Capture the cell that displays the provided text and extract its (x, y) central coordinate. 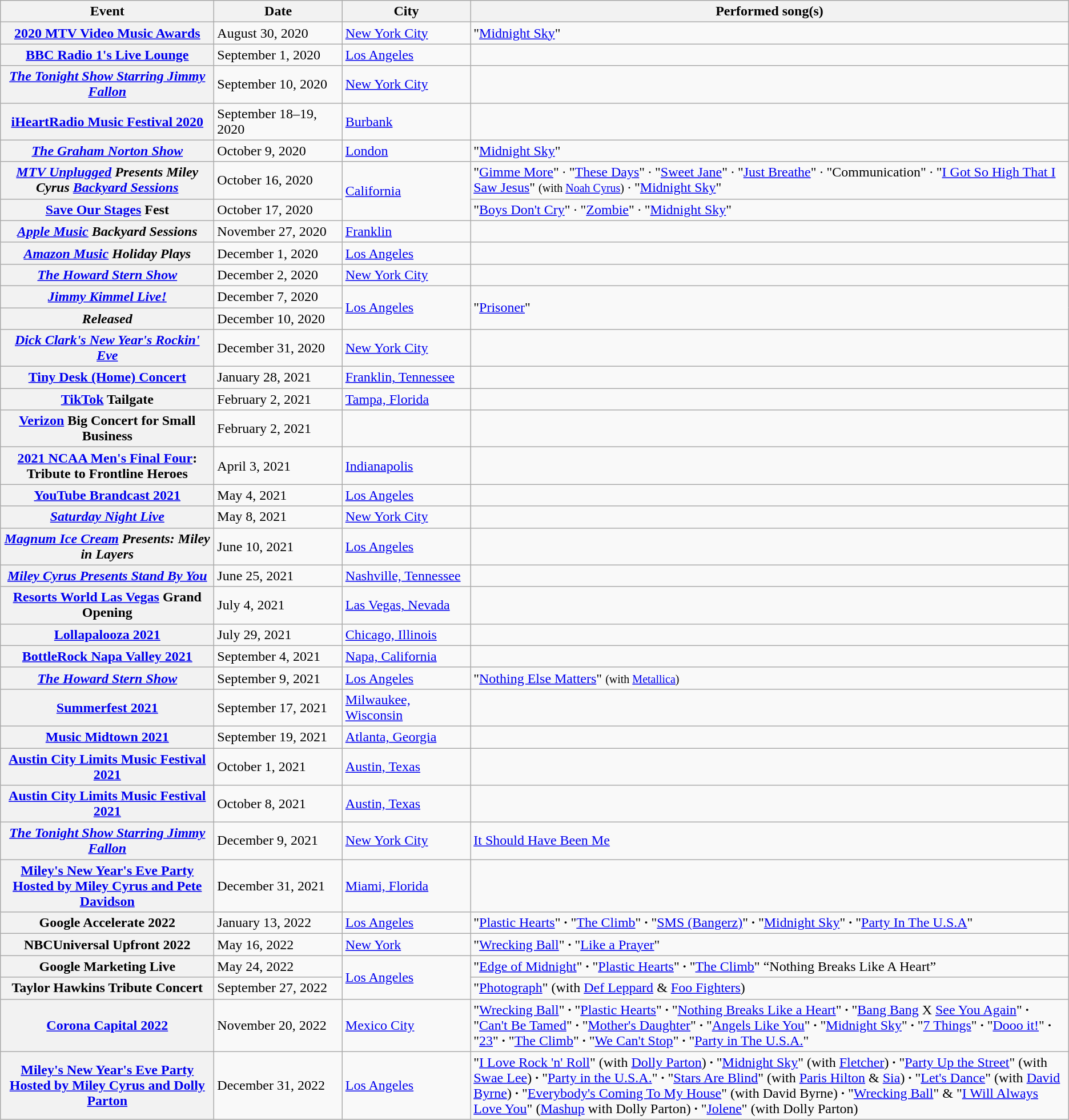
October 8, 2021 (278, 804)
Miami, Florida (406, 886)
MTV Unplugged Presents Miley Cyrus Backyard Sessions (107, 180)
"Edge of Midnight" · "Plastic Hearts" · "The Climb" “Nothing Breaks Like A Heart” (770, 966)
"Plastic Hearts" · "The Climb" · "SMS (Bangerz)" · "Midnight Sky" · "Party In The U.S.A" (770, 923)
July 4, 2021 (278, 605)
June 10, 2021 (278, 546)
2020 MTV Video Music Awards (107, 33)
Event (107, 11)
New York (406, 945)
Dick Clark's New Year's Rockin' Eve (107, 348)
BottleRock Napa Valley 2021 (107, 656)
London (406, 151)
City (406, 11)
Chicago, Illinois (406, 635)
September 10, 2020 (278, 85)
"Photograph" (with Def Leppard & Foo Fighters) (770, 988)
TikTok Tailgate (107, 399)
Miley Cyrus Presents Stand By You (107, 576)
"Gimme More" · "These Days" · "Sweet Jane" · "Just Breathe" · "Communication" · "I Got So High That I Saw Jesus" (with Noah Cyrus) · "Midnight Sky" (770, 180)
Napa, California (406, 656)
Magnum Ice Cream Presents: Miley in Layers (107, 546)
October 9, 2020 (278, 151)
October 16, 2020 (278, 180)
Music Midtown 2021 (107, 737)
December 10, 2020 (278, 318)
November 27, 2020 (278, 231)
Date (278, 11)
December 9, 2021 (278, 841)
Milwaukee, Wisconsin (406, 707)
Atlanta, Georgia (406, 737)
Miley's New Year's Eve Party Hosted by Miley Cyrus and Dolly Parton (107, 1085)
BBC Radio 1's Live Lounge (107, 55)
Google Accelerate 2022 (107, 923)
Tampa, Florida (406, 399)
May 24, 2022 (278, 966)
December 2, 2020 (278, 275)
September 9, 2021 (278, 678)
Tiny Desk (Home) Concert (107, 378)
Save Our Stages Fest (107, 210)
Performed song(s) (770, 11)
May 16, 2022 (278, 945)
"Nothing Else Matters" (with Metallica) (770, 678)
Verizon Big Concert for Small Business (107, 428)
September 17, 2021 (278, 707)
NBCUniversal Upfront 2022 (107, 945)
Amazon Music Holiday Plays (107, 253)
The Graham Norton Show (107, 151)
January 28, 2021 (278, 378)
September 19, 2021 (278, 737)
Nashville, Tennessee (406, 576)
"Prisoner" (770, 307)
Indianapolis (406, 466)
August 30, 2020 (278, 33)
September 1, 2020 (278, 55)
June 25, 2021 (278, 576)
Google Marketing Live (107, 966)
Franklin, Tennessee (406, 378)
December 7, 2020 (278, 296)
It Should Have Been Me (770, 841)
Summerfest 2021 (107, 707)
Burbank (406, 121)
iHeartRadio Music Festival 2020 (107, 121)
Corona Capital 2022 (107, 1025)
Resorts World Las Vegas Grand Opening (107, 605)
December 31, 2021 (278, 886)
California (406, 191)
"Wrecking Ball" · "Like a Prayer" (770, 945)
January 13, 2022 (278, 923)
December 31, 2020 (278, 348)
Taylor Hawkins Tribute Concert (107, 988)
Saturday Night Live (107, 517)
Jimmy Kimmel Live! (107, 296)
September 18–19, 2020 (278, 121)
May 8, 2021 (278, 517)
October 1, 2021 (278, 766)
July 29, 2021 (278, 635)
December 1, 2020 (278, 253)
December 31, 2022 (278, 1085)
November 20, 2022 (278, 1025)
Apple Music Backyard Sessions (107, 231)
October 17, 2020 (278, 210)
May 4, 2021 (278, 495)
Las Vegas, Nevada (406, 605)
Miley's New Year's Eve Party Hosted by Miley Cyrus and Pete Davidson (107, 886)
2021 NCAA Men's Final Four: Tribute to Frontline Heroes (107, 466)
"Boys Don't Cry" · "Zombie" · "Midnight Sky" (770, 210)
YouTube Brandcast 2021 (107, 495)
Franklin (406, 231)
September 27, 2022 (278, 988)
September 4, 2021 (278, 656)
Lollapalooza 2021 (107, 635)
Released (107, 318)
April 3, 2021 (278, 466)
Mexico City (406, 1025)
